Identify which cell holds the provided text, then report its [x, y] central coordinate. 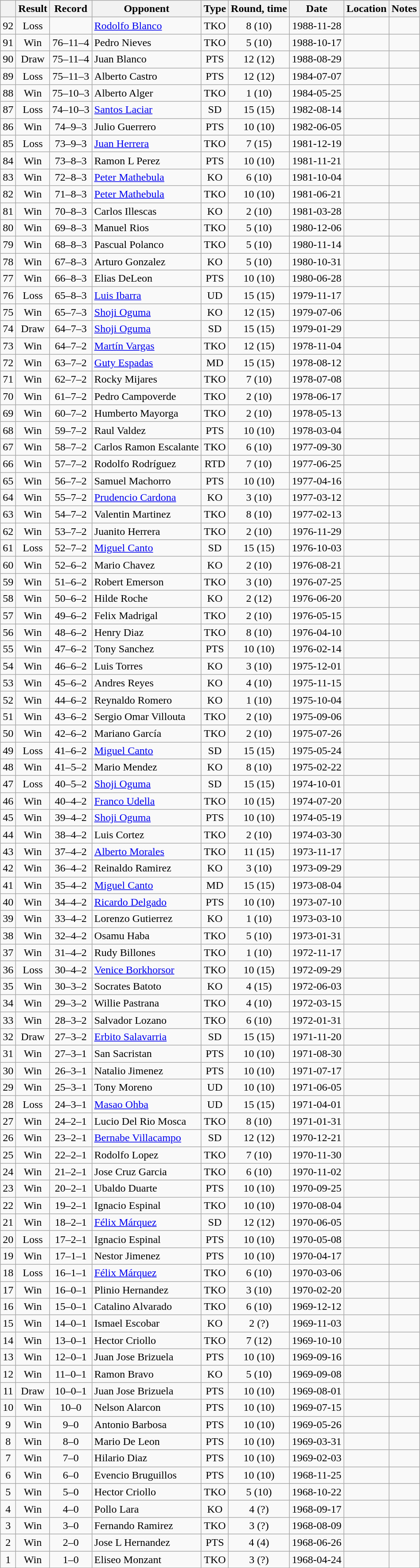
19 [8, 1256]
1970-09-25 [316, 1189]
1975-07-26 [316, 733]
1976-05-15 [316, 616]
62–7–2 [71, 379]
56 [8, 632]
66 [8, 464]
19–2–1 [71, 1205]
40–5–2 [71, 784]
36–4–2 [71, 868]
1972-06-03 [316, 986]
10 [8, 1408]
1973-03-10 [316, 919]
Salvador Lozano [146, 1020]
64 [8, 498]
38–4–2 [71, 835]
Alberto Morales [146, 852]
1968-08-09 [316, 1525]
88 [8, 93]
75–10–3 [71, 93]
58 [8, 599]
34 [8, 1003]
11–0–1 [71, 1374]
1974-05-19 [316, 818]
1971-04-01 [316, 1104]
30–4–2 [71, 969]
Natalio Jimenez [146, 1071]
9 [8, 1425]
Mario Chavez [146, 565]
6 [8, 1475]
48 [8, 767]
1970-11-02 [316, 1172]
49–6–2 [71, 616]
65–8–3 [71, 295]
40 [8, 902]
18 [8, 1273]
16–0–1 [71, 1290]
4 [8, 1509]
Ramon L Perez [146, 160]
1974-07-20 [316, 801]
34–4–2 [71, 902]
20–2–1 [71, 1189]
Antonio Barbosa [146, 1425]
1975-10-04 [316, 700]
Mariano García [146, 733]
1970-12-21 [316, 1138]
4–0 [71, 1509]
Martín Vargas [146, 346]
Ismael Escobar [146, 1324]
89 [8, 76]
24 [8, 1172]
13–0–1 [71, 1340]
1988-10-17 [316, 43]
27–3–1 [71, 1054]
15–0–1 [71, 1307]
1 [8, 1559]
86 [8, 127]
1973-07-10 [316, 902]
1984-07-07 [316, 76]
61 [8, 548]
Notes [404, 9]
29–3–2 [71, 1003]
1972-11-17 [316, 952]
48–6–2 [71, 632]
1973-01-31 [316, 936]
4 (15) [259, 986]
64–7–3 [71, 329]
Ubaldo Duarte [146, 1189]
1970-06-05 [316, 1222]
1969-09-08 [316, 1374]
51 [8, 716]
1973-09-29 [316, 868]
30–3–2 [71, 986]
2 (?) [259, 1324]
12 [8, 1374]
Alberto Alger [146, 93]
35 [8, 986]
Willie Pastrana [146, 1003]
1969-10-10 [316, 1340]
6–0 [71, 1475]
1969-02-03 [316, 1458]
7–0 [71, 1458]
Luis Cortez [146, 835]
22–2–1 [71, 1155]
7 (12) [259, 1340]
Rodolfo Rodríguez [146, 464]
84 [8, 160]
68–8–3 [71, 245]
41 [8, 885]
15 [8, 1324]
33 [8, 1020]
San Sacristan [146, 1054]
50 [8, 733]
59 [8, 582]
41–5–2 [71, 767]
26–3–1 [71, 1071]
60–7–2 [71, 413]
74–10–3 [71, 110]
1970-11-30 [316, 1155]
Pedro Nieves [146, 43]
Tony Moreno [146, 1088]
28 [8, 1104]
30 [8, 1071]
Juanito Herrera [146, 531]
85 [8, 143]
28–3–2 [71, 1020]
Carlos Illescas [146, 211]
64–7–2 [71, 346]
63 [8, 515]
31–4–2 [71, 952]
1979-01-29 [316, 329]
24–2–1 [71, 1121]
46–6–2 [71, 666]
1975-05-24 [316, 751]
65 [8, 480]
21–2–1 [71, 1172]
1979-07-06 [316, 312]
Rocky Mijares [146, 379]
18–2–1 [71, 1222]
7 [8, 1458]
Hilde Roche [146, 599]
Alberto Castro [146, 76]
36 [8, 969]
41–6–2 [71, 751]
60 [8, 565]
57–7–2 [71, 464]
43–6–2 [71, 716]
1973-08-04 [316, 885]
42 [8, 868]
Eliseo Monzant [146, 1559]
17–1–1 [71, 1256]
Valentin Martinez [146, 515]
54–7–2 [71, 515]
45–6–2 [71, 683]
1979-11-17 [316, 295]
37–4–2 [71, 852]
1977-02-13 [316, 515]
22 [8, 1205]
75–11–4 [71, 59]
Date [316, 9]
Humberto Mayorga [146, 413]
Arturo Gonzalez [146, 262]
55–7–2 [71, 498]
3–0 [71, 1525]
1978-06-17 [316, 396]
68 [8, 430]
Record [71, 9]
Pollo Lara [146, 1509]
Manuel Rios [146, 228]
8 [8, 1441]
Rodolfo Blanco [146, 26]
1–0 [71, 1559]
87 [8, 110]
1971-11-20 [316, 1037]
69 [8, 413]
4 (?) [259, 1509]
45 [8, 818]
50–6–2 [71, 599]
Julio Guerrero [146, 127]
Pedro Campoverde [146, 396]
1973-11-17 [316, 852]
1976-04-10 [316, 632]
25–3–1 [71, 1088]
1975-12-01 [316, 666]
55 [8, 649]
Ramon Bravo [146, 1374]
Hilario Diaz [146, 1458]
1975-11-15 [316, 683]
4 (4) [259, 1542]
80 [8, 228]
1971-08-30 [316, 1054]
27–3–2 [71, 1037]
1981-12-19 [316, 143]
23 [8, 1189]
1981-06-21 [316, 194]
2–0 [71, 1542]
24–3–1 [71, 1104]
Opponent [146, 9]
1976-10-03 [316, 548]
91 [8, 43]
1978-11-04 [316, 346]
1975-09-06 [316, 716]
71 [8, 379]
Jose L Hernandez [146, 1542]
1969-08-01 [316, 1391]
7 (15) [259, 143]
52–6–2 [71, 565]
1975-02-22 [316, 767]
1976-08-21 [316, 565]
81 [8, 211]
Raul Valdez [146, 430]
Fernando Ramirez [146, 1525]
11 (15) [259, 852]
2 [8, 1542]
1981-11-21 [316, 160]
11 [8, 1391]
1976-02-14 [316, 649]
1977-06-25 [316, 464]
72–8–3 [71, 177]
27 [8, 1121]
43 [8, 852]
3 [8, 1525]
Juan Blanco [146, 59]
47 [8, 784]
78 [8, 262]
1974-10-01 [316, 784]
1977-03-12 [316, 498]
65–7–3 [71, 312]
Rudy Billones [146, 952]
1977-04-16 [316, 480]
1981-03-28 [316, 211]
1970-03-06 [316, 1273]
47–6–2 [71, 649]
69–8–3 [71, 228]
1972-01-31 [316, 1020]
1969-09-16 [316, 1357]
1971-06-05 [316, 1088]
Nestor Jimenez [146, 1256]
Jose Cruz Garcia [146, 1172]
1971-01-31 [316, 1121]
Masao Ohba [146, 1104]
1972-03-15 [316, 1003]
59–7–2 [71, 430]
46 [8, 801]
Venice Borkhorsor [146, 969]
Lorenzo Gutierrez [146, 919]
1969-11-03 [316, 1324]
17–2–1 [71, 1239]
Luis Ibarra [146, 295]
44–6–2 [71, 700]
23–2–1 [71, 1138]
75–11–3 [71, 76]
5–0 [71, 1492]
Juan Herrera [146, 143]
1970-02-20 [316, 1290]
26 [8, 1138]
Franco Udella [146, 801]
1970-08-04 [316, 1205]
35–4–2 [71, 885]
1972-09-29 [316, 969]
Prudencio Cardona [146, 498]
29 [8, 1088]
1968-04-24 [316, 1559]
32 [8, 1037]
Pascual Polanco [146, 245]
1980-06-28 [316, 279]
51–6–2 [71, 582]
74 [8, 329]
Santos Laciar [146, 110]
32–4–2 [71, 936]
Type [214, 9]
5 [8, 1492]
38 [8, 936]
1988-11-28 [316, 26]
71–8–3 [71, 194]
10–0–1 [71, 1391]
Robert Emerson [146, 582]
Sergio Omar Villouta [146, 716]
8–0 [71, 1441]
52–7–2 [71, 548]
21 [8, 1222]
16–1–1 [71, 1273]
Ricardo Delgado [146, 902]
82 [8, 194]
73–9–3 [71, 143]
Samuel Machorro [146, 480]
70–8–3 [71, 211]
52 [8, 700]
53 [8, 683]
67–8–3 [71, 262]
Mario Mendez [146, 767]
9–0 [71, 1425]
Elias DeLeon [146, 279]
1982-08-14 [316, 110]
74–9–3 [71, 127]
14–0–1 [71, 1324]
1970-04-17 [316, 1256]
1969-05-26 [316, 1425]
39–4–2 [71, 818]
53–7–2 [71, 531]
Round, time [259, 9]
49 [8, 751]
72 [8, 363]
1969-12-12 [316, 1307]
13 [8, 1357]
61–7–2 [71, 396]
63–7–2 [71, 363]
Location [366, 9]
25 [8, 1155]
58–7–2 [71, 447]
1970-05-08 [316, 1239]
90 [8, 59]
Rodolfo Lopez [146, 1155]
76 [8, 295]
62 [8, 531]
1980-10-31 [316, 262]
Felix Madrigal [146, 616]
31 [8, 1054]
70 [8, 396]
1971-07-17 [316, 1071]
77 [8, 279]
Henry Diaz [146, 632]
Mario De Leon [146, 1441]
1980-12-06 [316, 228]
Plinio Hernandez [146, 1290]
1981-10-04 [316, 177]
10–0 [71, 1408]
1968-06-26 [316, 1542]
Reinaldo Ramirez [146, 868]
1976-06-20 [316, 599]
1969-03-31 [316, 1441]
Carlos Ramon Escalante [146, 447]
79 [8, 245]
66–8–3 [71, 279]
Socrates Batoto [146, 986]
54 [8, 666]
Catalino Alvarado [146, 1307]
Guty Espadas [146, 363]
Andres Reyes [146, 683]
1976-11-29 [316, 531]
75 [8, 312]
Evencio Bruguillos [146, 1475]
1984-05-25 [316, 93]
RTD [214, 464]
73–8–3 [71, 160]
57 [8, 616]
83 [8, 177]
16 [8, 1307]
1969-07-15 [316, 1408]
2 (12) [259, 599]
Lucio Del Rio Mosca [146, 1121]
42–6–2 [71, 733]
1968-09-17 [316, 1509]
1976-07-25 [316, 582]
39 [8, 919]
1978-08-12 [316, 363]
17 [8, 1290]
Osamu Haba [146, 936]
1968-11-25 [316, 1475]
40–4–2 [71, 801]
33–4–2 [71, 919]
1977-09-30 [316, 447]
14 [8, 1340]
Nelson Alarcon [146, 1408]
Tony Sanchez [146, 649]
Result [33, 9]
20 [8, 1239]
67 [8, 447]
12–0–1 [71, 1357]
73 [8, 346]
44 [8, 835]
Reynaldo Romero [146, 700]
1978-03-04 [316, 430]
92 [8, 26]
1978-05-13 [316, 413]
1988-08-29 [316, 59]
1982-06-05 [316, 127]
1978-07-08 [316, 379]
1974-03-30 [316, 835]
37 [8, 952]
1968-10-22 [316, 1492]
Erbito Salavarria [146, 1037]
1980-11-14 [316, 245]
56–7–2 [71, 480]
Bernabe Villacampo [146, 1138]
76–11–4 [71, 43]
Luis Torres [146, 666]
